For the text-containing cell, return its midpoint in (x, y) coordinate format. 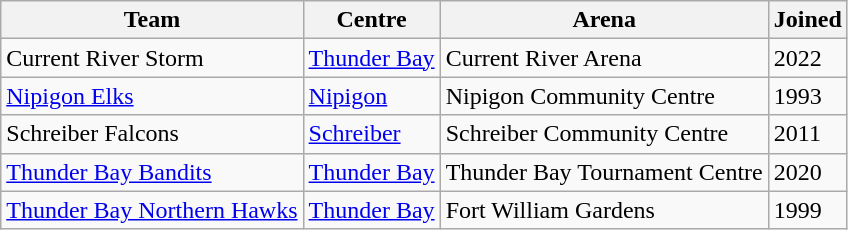
2011 (808, 134)
Joined (808, 20)
2020 (808, 172)
Thunder Bay Bandits (152, 172)
1993 (808, 96)
Schreiber (372, 134)
Fort William Gardens (604, 210)
1999 (808, 210)
Schreiber Falcons (152, 134)
Nipigon (372, 96)
Thunder Bay Northern Hawks (152, 210)
Nipigon Community Centre (604, 96)
Nipigon Elks (152, 96)
Team (152, 20)
Current River Arena (604, 58)
Centre (372, 20)
Schreiber Community Centre (604, 134)
Arena (604, 20)
Current River Storm (152, 58)
Thunder Bay Tournament Centre (604, 172)
2022 (808, 58)
